Search for the cell housing the specified text and yield its [X, Y] center coordinate. 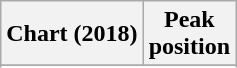
Peakposition [189, 34]
Chart (2018) [72, 34]
